Search for the cell housing the specified text and yield its [x, y] center coordinate. 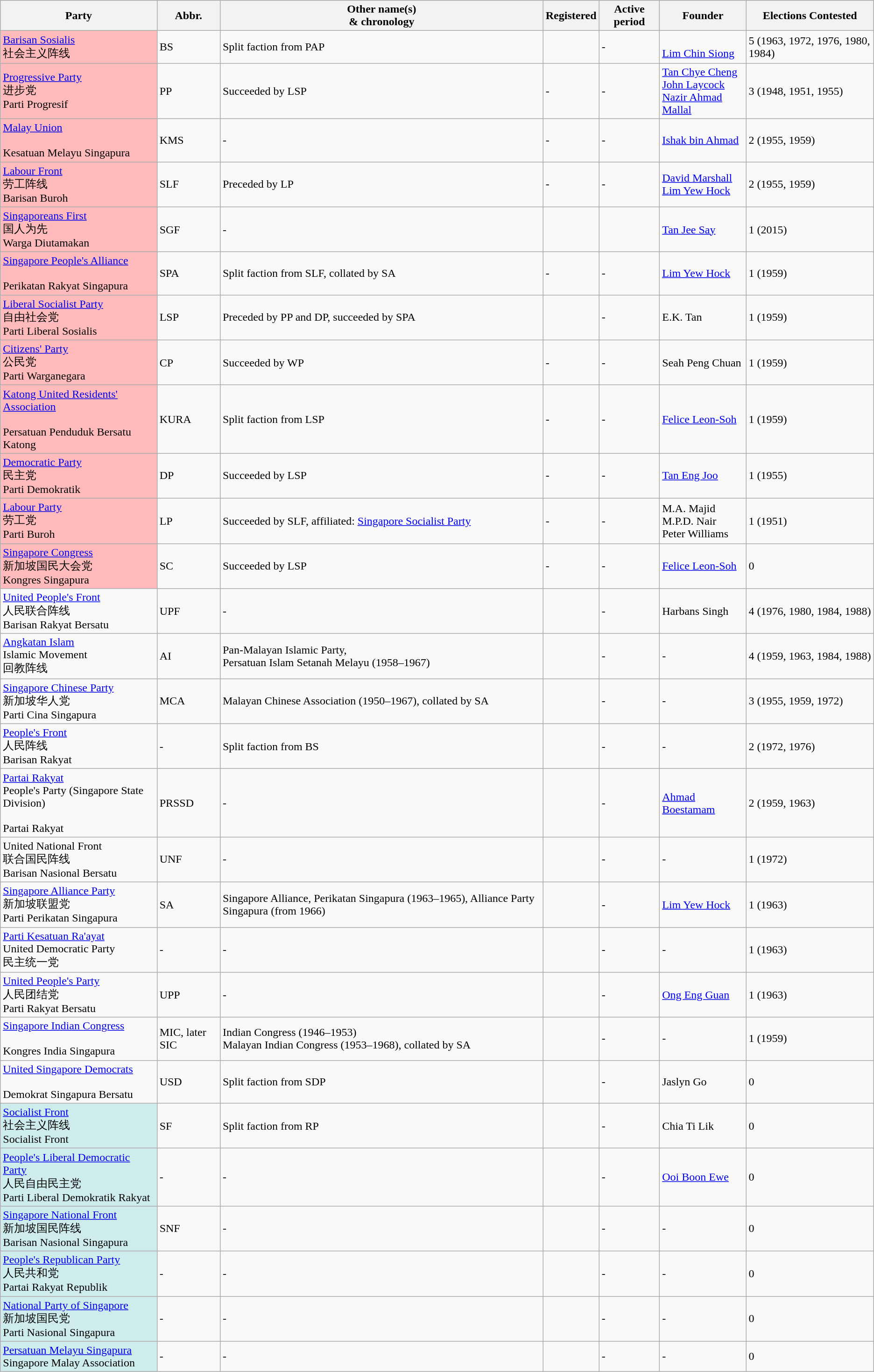
Jaslyn Go [703, 1082]
SC [189, 566]
Barisan Sosialis社会主义阵线 [78, 47]
Malayan Chinese Association (1950–1967), collated by SA [381, 701]
UNF [189, 860]
Seah Peng Chuan [703, 362]
Singaporeans First国人为先Warga Diutamakan [78, 230]
KMS [189, 140]
Split faction from LSP [381, 419]
Abbr. [189, 16]
People's Liberal Democratic Party人民自由民主党Parti Liberal Demokratik Rakyat [78, 1177]
5 (1963, 1972, 1976, 1980, 1984) [810, 47]
Other name(s)& chronology [381, 16]
Singapore Congress新加坡国民大会党Kongres Singapura [78, 566]
Active period [629, 16]
Partai RakyatPeople's Party (Singapore State Division)Partai Rakyat [78, 803]
M.A. MajidM.P.D. NairPeter Williams [703, 521]
Split faction from PAP [381, 47]
Ahmad Boestamam [703, 803]
SLF [189, 184]
Lim Chin Siong [703, 47]
1 (1972) [810, 860]
Party [78, 16]
Socialist Front社会主义阵线Socialist Front [78, 1126]
E.K. Tan [703, 317]
DP [189, 476]
Succeeded by WP [381, 362]
Preceded by LP [381, 184]
2 (1972, 1976) [810, 746]
2 (1959, 1963) [810, 803]
United National Front联合国民阵线Barisan Nasional Bersatu [78, 860]
1 (1951) [810, 521]
Citizens' Party公民党Parti Warganegara [78, 362]
Singapore Alliance Party新加坡联盟党 Parti Perikatan Singapura [78, 905]
Tan Chye ChengJohn LaycockNazir Ahmad Mallal [703, 91]
Succeeded by SLF, affiliated: Singapore Socialist Party [381, 521]
Split faction from SDP [381, 1082]
Founder [703, 16]
National Party of Singapore新加坡国民党Parti Nasional Singapura [78, 1318]
United People's Party人民团结党Parti Rakyat Bersatu [78, 995]
Katong United Residents' AssociationPersatuan Penduduk Bersatu Katong [78, 419]
MIC, later SIC [189, 1039]
Harbans Singh [703, 612]
Preceded by PP and DP, succeeded by SPA [381, 317]
Singapore Alliance, Perikatan Singapura (1963–1965), Alliance Party Singapura (from 1966) [381, 905]
Parti Kesatuan Ra'ayatUnited Democratic Party民主统一党 [78, 950]
4 (1976, 1980, 1984, 1988) [810, 612]
Split faction from RP [381, 1126]
1 (1955) [810, 476]
People's Front人民阵线Barisan Rakyat [78, 746]
People's Republican Party人民共和党Partai Rakyat Republik [78, 1273]
UPF [189, 612]
Singapore People's AlliancePerikatan Rakyat Singapura [78, 274]
PP [189, 91]
BS [189, 47]
SPA [189, 274]
3 (1955, 1959, 1972) [810, 701]
AI [189, 656]
4 (1959, 1963, 1984, 1988) [810, 656]
Ooi Boon Ewe [703, 1177]
Registered [571, 16]
United People's Front人民联合阵线 Barisan Rakyat Bersatu [78, 612]
Split faction from SLF, collated by SA [381, 274]
David MarshallLim Yew Hock [703, 184]
1 (2015) [810, 230]
Labour Front劳工阵线Barisan Buroh [78, 184]
Democratic Party民主党Parti Demokratik [78, 476]
United Singapore DemocratsDemokrat Singapura Bersatu [78, 1082]
SNF [189, 1229]
Singapore Indian CongressKongres India Singapura [78, 1039]
Angkatan IslamIslamic Movement回教阵线 [78, 656]
UPP [189, 995]
LSP [189, 317]
Tan Eng Joo [703, 476]
USD [189, 1082]
LP [189, 521]
Ishak bin Ahmad [703, 140]
MCA [189, 701]
CP [189, 362]
Tan Jee Say [703, 230]
SA [189, 905]
PRSSD [189, 803]
SF [189, 1126]
Malay UnionKesatuan Melayu Singapura [78, 140]
Singapore Chinese Party新加坡华人党Parti Cina Singapura [78, 701]
Singapore National Front新加坡国民阵线Barisan Nasional Singapura [78, 1229]
3 (1948, 1951, 1955) [810, 91]
Indian Congress (1946–1953)Malayan Indian Congress (1953–1968), collated by SA [381, 1039]
Elections Contested [810, 16]
Persatuan Melayu SingapuraSingapore Malay Association [78, 1357]
Liberal Socialist Party自由社会党Parti Liberal Sosialis [78, 317]
Progressive Party进步党Parti Progresif [78, 91]
SGF [189, 230]
Pan-Malayan Islamic Party, Persatuan Islam Setanah Melayu (1958–1967) [381, 656]
Ong Eng Guan [703, 995]
Split faction from BS [381, 746]
Labour Party劳工党Parti Buroh [78, 521]
KURA [189, 419]
Chia Ti Lik [703, 1126]
